Find where the given text appears and provide that cell's center as (X, Y) coordinate. 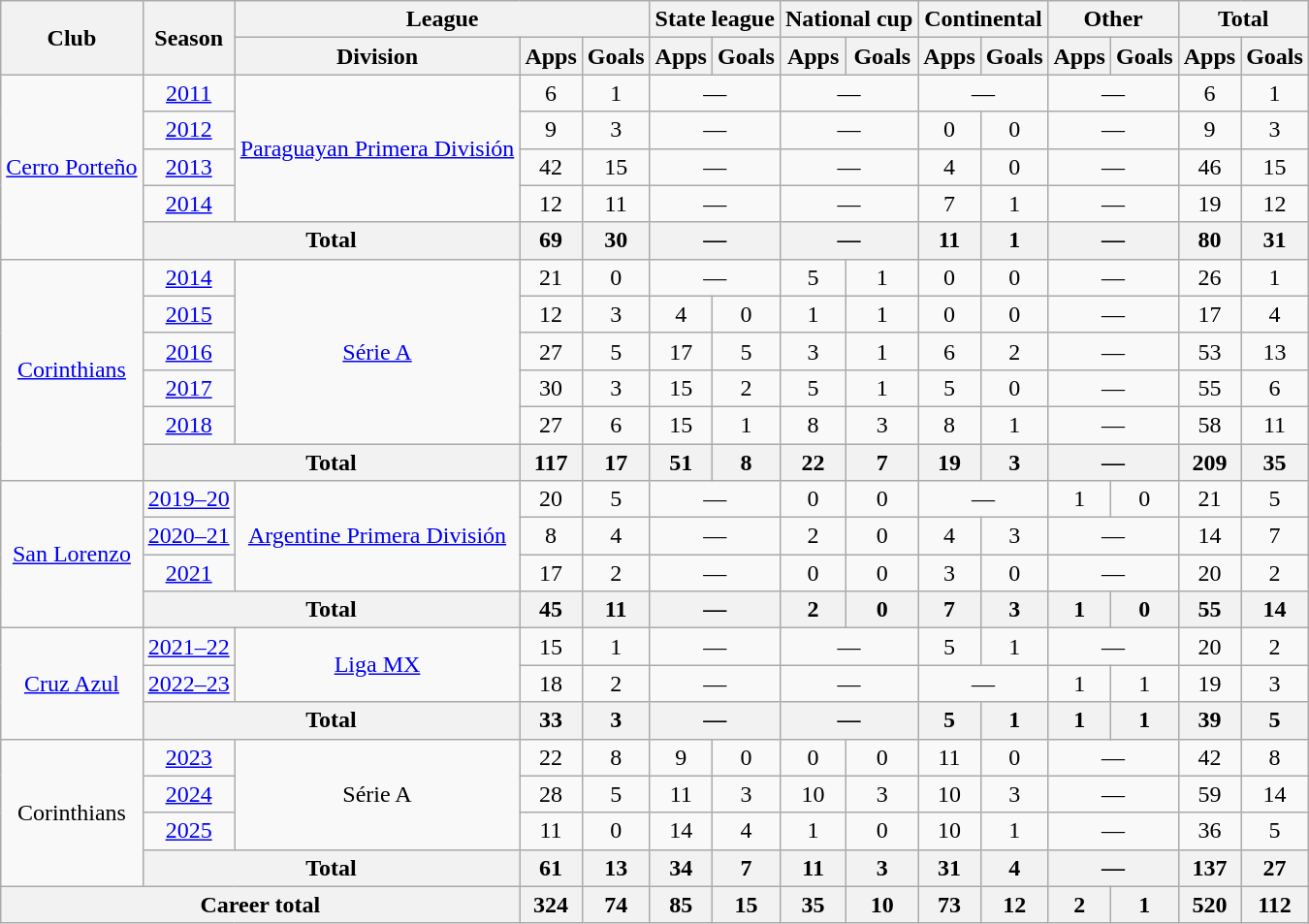
2022–23 (188, 684)
80 (1209, 240)
53 (1209, 351)
Season (188, 38)
2013 (188, 167)
26 (1209, 277)
Paraguayan Primera División (377, 148)
Liga MX (377, 665)
2018 (188, 425)
45 (551, 610)
33 (551, 720)
2012 (188, 130)
2011 (188, 93)
Club (72, 38)
74 (616, 905)
58 (1209, 425)
Cruz Azul (72, 684)
2025 (188, 831)
85 (681, 905)
Argentine Primera División (377, 536)
69 (551, 240)
League (442, 19)
2021 (188, 573)
39 (1209, 720)
28 (551, 794)
209 (1209, 462)
2016 (188, 351)
2019–20 (188, 499)
2024 (188, 794)
112 (1275, 905)
National cup (848, 19)
2021–22 (188, 647)
117 (551, 462)
46 (1209, 167)
State league (715, 19)
San Lorenzo (72, 555)
59 (1209, 794)
51 (681, 462)
324 (551, 905)
Career total (260, 905)
18 (551, 684)
Other (1113, 19)
Division (377, 56)
520 (1209, 905)
2020–21 (188, 536)
73 (949, 905)
34 (681, 868)
2017 (188, 388)
Continental (983, 19)
2015 (188, 314)
36 (1209, 831)
137 (1209, 868)
Cerro Porteño (72, 167)
61 (551, 868)
2023 (188, 757)
